Identify which cell holds the provided text, then report its (X, Y) central coordinate. 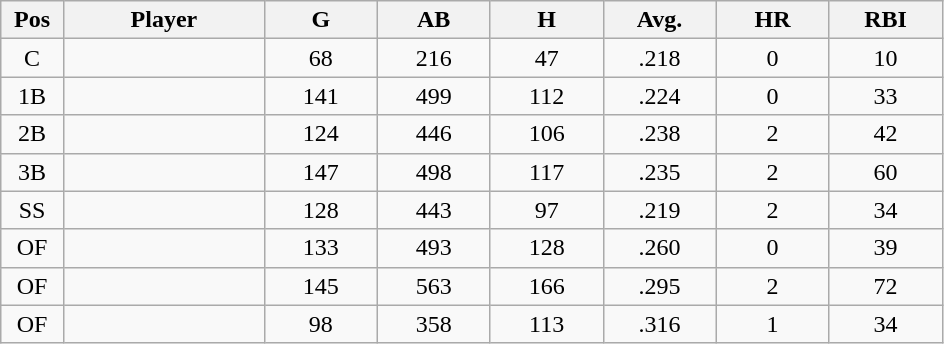
.238 (660, 134)
.295 (660, 286)
493 (434, 248)
SS (32, 210)
3B (32, 172)
147 (320, 172)
113 (546, 324)
.224 (660, 96)
47 (546, 58)
1B (32, 96)
166 (546, 286)
358 (434, 324)
443 (434, 210)
H (546, 20)
72 (886, 286)
60 (886, 172)
133 (320, 248)
117 (546, 172)
Player (164, 20)
145 (320, 286)
RBI (886, 20)
.219 (660, 210)
141 (320, 96)
Avg. (660, 20)
499 (434, 96)
216 (434, 58)
C (32, 58)
.260 (660, 248)
G (320, 20)
563 (434, 286)
.316 (660, 324)
Pos (32, 20)
1 (772, 324)
.235 (660, 172)
33 (886, 96)
2B (32, 134)
10 (886, 58)
112 (546, 96)
98 (320, 324)
HR (772, 20)
97 (546, 210)
124 (320, 134)
39 (886, 248)
498 (434, 172)
.218 (660, 58)
68 (320, 58)
106 (546, 134)
AB (434, 20)
446 (434, 134)
42 (886, 134)
